Find where the given text appears and provide that cell's center as (x, y) coordinate. 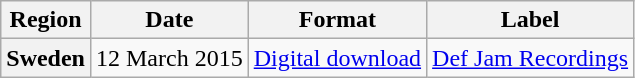
12 March 2015 (169, 58)
Digital download (337, 58)
Region (46, 20)
Format (337, 20)
Sweden (46, 58)
Def Jam Recordings (530, 58)
Date (169, 20)
Label (530, 20)
